Scan for the cell matching the given text and deliver its [X, Y] coordinate at center. 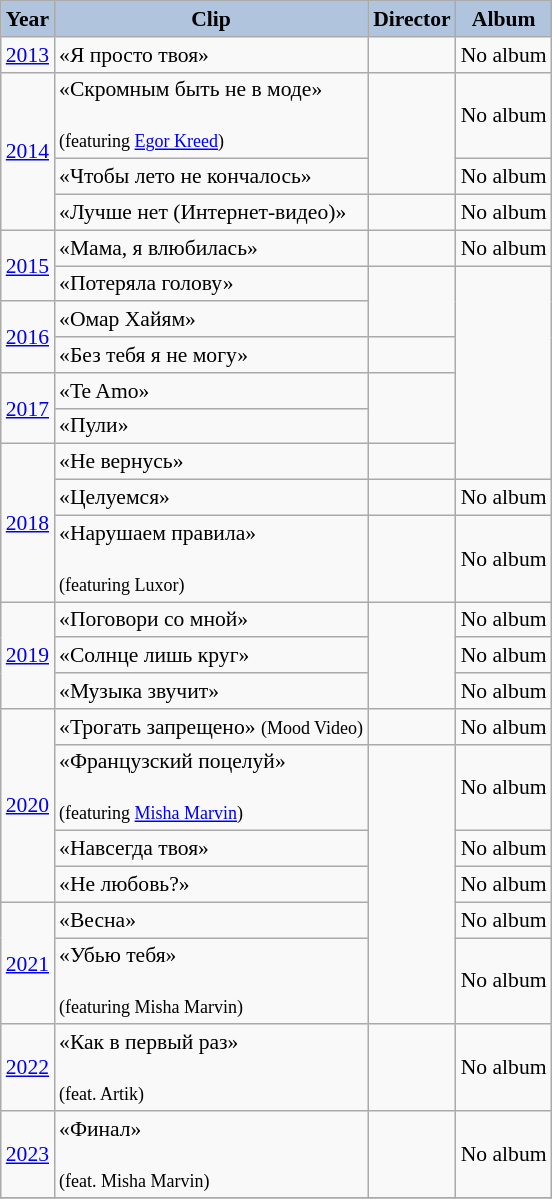
«Целуемся» [211, 498]
2015 [28, 266]
«Не любовь?» [211, 885]
«Трогать запрещено» (Mood Video) [211, 727]
«Убью тебя»(featuring Misha Marvin) [211, 982]
«Солнце лишь круг» [211, 656]
«Музыка звучит» [211, 691]
2013 [28, 55]
«Французский поцелуй»(featuring Misha Marvin) [211, 788]
«Без тебя я не могу» [211, 355]
«Весна» [211, 920]
«Поговори со мной» [211, 620]
2022 [28, 1068]
2020 [28, 806]
«Лучше нет (Интернет-видео)» [211, 213]
«Финал»(feat. Misha Marvin) [211, 1154]
2017 [28, 408]
«Скромным быть не в моде»(featuring Egor Kreed) [211, 116]
«Омар Хайям» [211, 320]
«Чтобы лето не кончалось» [211, 177]
2014 [28, 151]
«Мама, я влюбилась» [211, 248]
«Потеряла голову» [211, 284]
Director [412, 19]
«Навсегда твоя» [211, 849]
«Te Amo» [211, 391]
2021 [28, 963]
Album [504, 19]
Clip [211, 19]
2018 [28, 523]
«Пули» [211, 426]
«Не вернусь» [211, 462]
2016 [28, 338]
2019 [28, 656]
«Как в первый раз»(feat. Artik) [211, 1068]
«Нарушаем правила»(featuring Luxor) [211, 558]
Year [28, 19]
2023 [28, 1154]
«Я просто твоя» [211, 55]
